Determine the (X, Y) coordinate at the center of the cell enclosing the given text.  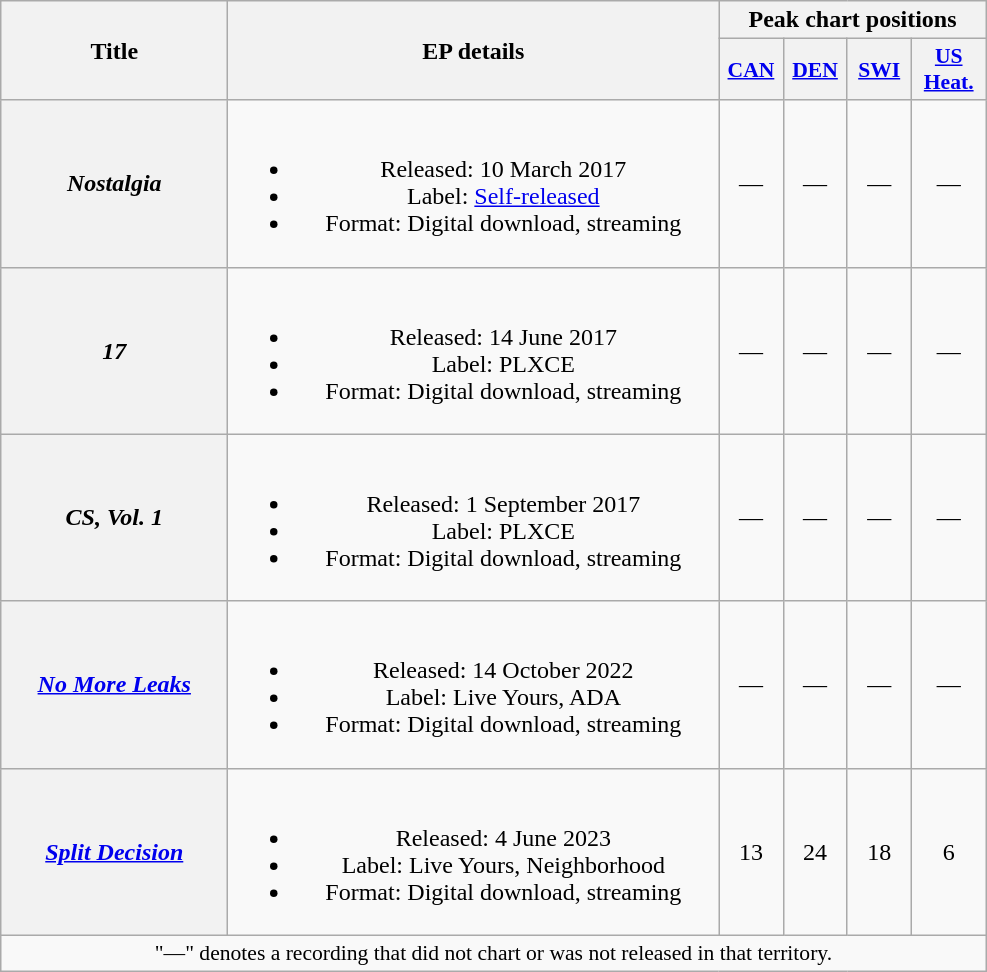
Released: 14 October 2022Label: Live Yours, ADAFormat: Digital download, streaming (474, 684)
No More Leaks (114, 684)
Released: 10 March 2017Label: Self-releasedFormat: Digital download, streaming (474, 184)
CAN (751, 70)
18 (879, 852)
EP details (474, 50)
Released: 14 June 2017Label: PLXCEFormat: Digital download, streaming (474, 350)
Split Decision (114, 852)
13 (751, 852)
CS, Vol. 1 (114, 518)
SWI (879, 70)
6 (948, 852)
24 (815, 852)
DEN (815, 70)
Peak chart positions (852, 20)
Nostalgia (114, 184)
USHeat. (948, 70)
"—" denotes a recording that did not chart or was not released in that territory. (494, 953)
Released: 4 June 2023Label: Live Yours, NeighborhoodFormat: Digital download, streaming (474, 852)
Released: 1 September 2017Label: PLXCEFormat: Digital download, streaming (474, 518)
Title (114, 50)
17 (114, 350)
